Search for the cell housing the specified text and yield its [X, Y] center coordinate. 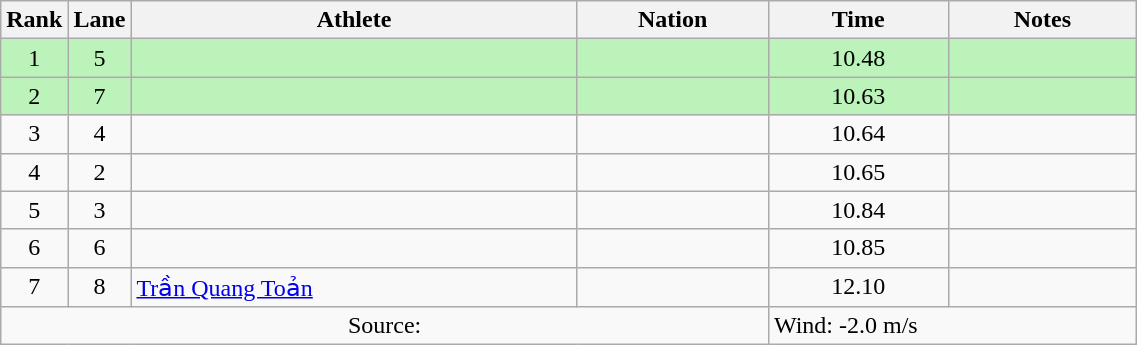
12.10 [858, 287]
1 [34, 58]
Wind: -2.0 m/s [952, 326]
Nation [672, 20]
10.65 [858, 172]
10.84 [858, 210]
Athlete [354, 20]
Time [858, 20]
Trần Quang Toản [354, 287]
Source: [385, 326]
Lane [100, 20]
10.64 [858, 134]
10.63 [858, 96]
8 [100, 287]
Notes [1042, 20]
10.85 [858, 248]
10.48 [858, 58]
Rank [34, 20]
